Search for the cell housing the specified text and yield its [x, y] center coordinate. 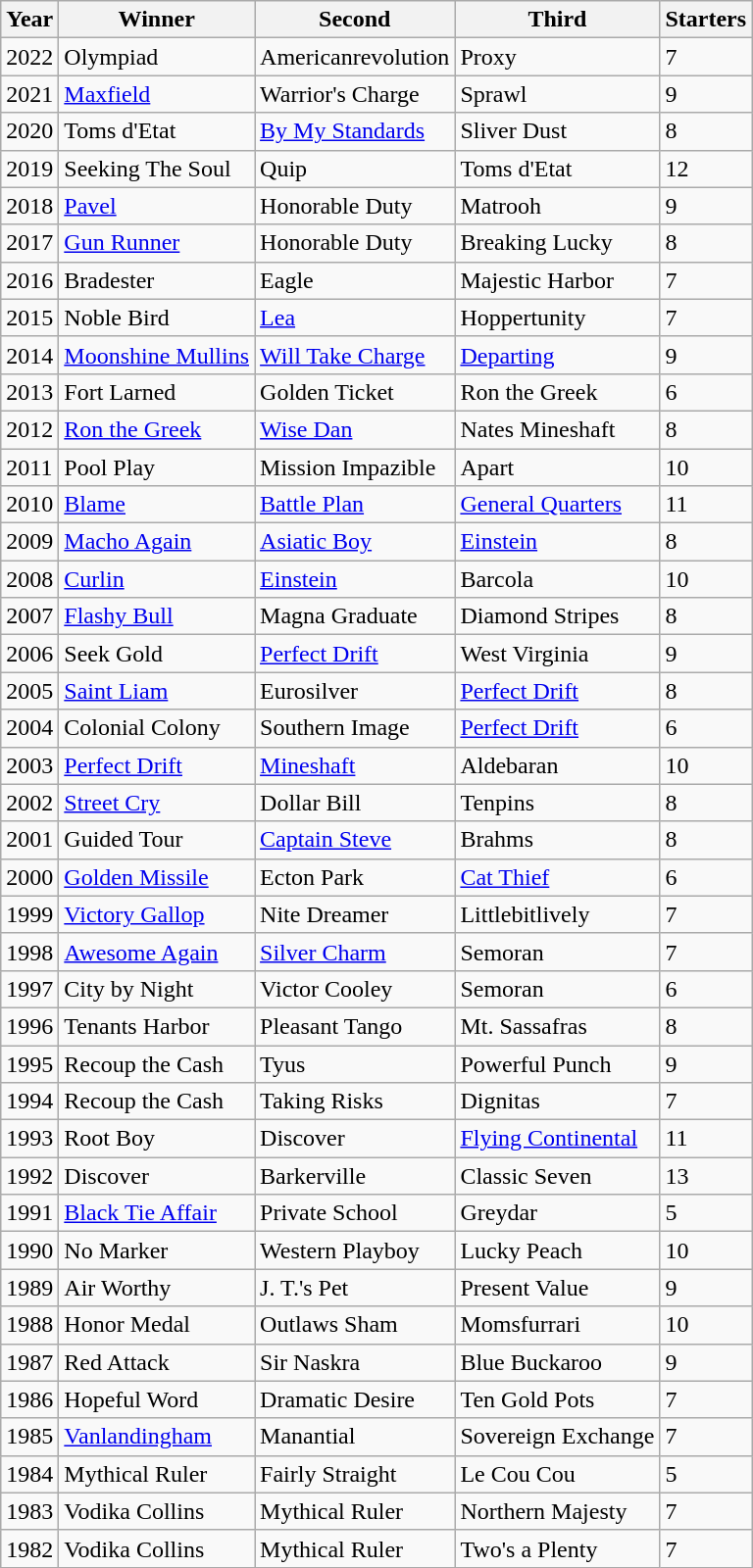
Lea [355, 318]
Sir Naskra [355, 1362]
1985 [29, 1437]
Air Worthy [157, 1288]
2015 [29, 318]
Third [557, 20]
1987 [29, 1362]
2011 [29, 467]
1983 [29, 1511]
2003 [29, 765]
Vanlandingham [157, 1437]
2007 [29, 616]
Street Cry [157, 803]
Mineshaft [355, 765]
Golden Missile [157, 877]
2018 [29, 206]
1994 [29, 1102]
Nates Mineshaft [557, 429]
2013 [29, 392]
2009 [29, 542]
Dramatic Desire [355, 1399]
Mt. Sassafras [557, 1026]
Present Value [557, 1288]
1997 [29, 989]
Littlebitlively [557, 914]
Western Playboy [355, 1250]
Tenants Harbor [157, 1026]
2014 [29, 355]
Manantial [355, 1437]
2006 [29, 654]
2010 [29, 505]
Seeking The Soul [157, 169]
Le Cou Cou [557, 1474]
Barkerville [355, 1176]
1982 [29, 1548]
12 [706, 169]
Hoppertunity [557, 318]
Fort Larned [157, 392]
Momsfurrari [557, 1325]
2008 [29, 579]
1992 [29, 1176]
1988 [29, 1325]
Hopeful Word [157, 1399]
2020 [29, 131]
2012 [29, 429]
Guided Tour [157, 840]
Black Tie Affair [157, 1213]
Second [355, 20]
Warrior's Charge [355, 94]
Year [29, 20]
Honor Medal [157, 1325]
Victor Cooley [355, 989]
Brahms [557, 840]
Noble Bird [157, 318]
Sliver Dust [557, 131]
Greydar [557, 1213]
Victory Gallop [157, 914]
Powerful Punch [557, 1063]
Macho Again [157, 542]
Quip [355, 169]
Golden Ticket [355, 392]
1986 [29, 1399]
Red Attack [157, 1362]
Awesome Again [157, 952]
2019 [29, 169]
Fairly Straight [355, 1474]
1984 [29, 1474]
Proxy [557, 57]
No Marker [157, 1250]
Cat Thief [557, 877]
Sprawl [557, 94]
Matrooh [557, 206]
Ten Gold Pots [557, 1399]
Classic Seven [557, 1176]
City by Night [157, 989]
Bradester [157, 280]
1995 [29, 1063]
Sovereign Exchange [557, 1437]
1990 [29, 1250]
Southern Image [355, 728]
1999 [29, 914]
Starters [706, 20]
2004 [29, 728]
Silver Charm [355, 952]
Tyus [355, 1063]
1996 [29, 1026]
2000 [29, 877]
General Quarters [557, 505]
1998 [29, 952]
Flying Continental [557, 1139]
Curlin [157, 579]
Moonshine Mullins [157, 355]
Pleasant Tango [355, 1026]
Dignitas [557, 1102]
Ecton Park [355, 877]
Seek Gold [157, 654]
Majestic Harbor [557, 280]
1989 [29, 1288]
Taking Risks [355, 1102]
Pool Play [157, 467]
2021 [29, 94]
Blue Buckaroo [557, 1362]
1991 [29, 1213]
Nite Dreamer [355, 914]
2017 [29, 243]
Winner [157, 20]
West Virginia [557, 654]
Eurosilver [355, 691]
Maxfield [157, 94]
Wise Dan [355, 429]
Lucky Peach [557, 1250]
Colonial Colony [157, 728]
Asiatic Boy [355, 542]
Gun Runner [157, 243]
2016 [29, 280]
Root Boy [157, 1139]
2005 [29, 691]
Blame [157, 505]
2002 [29, 803]
Magna Graduate [355, 616]
By My Standards [355, 131]
1993 [29, 1139]
Private School [355, 1213]
Barcola [557, 579]
Mission Impazible [355, 467]
Captain Steve [355, 840]
Diamond Stripes [557, 616]
Battle Plan [355, 505]
Pavel [157, 206]
13 [706, 1176]
Two's a Plenty [557, 1548]
Outlaws Sham [355, 1325]
Will Take Charge [355, 355]
Breaking Lucky [557, 243]
Apart [557, 467]
Aldebaran [557, 765]
Eagle [355, 280]
Saint Liam [157, 691]
Departing [557, 355]
Dollar Bill [355, 803]
Flashy Bull [157, 616]
Tenpins [557, 803]
2001 [29, 840]
J. T.'s Pet [355, 1288]
Americanrevolution [355, 57]
Olympiad [157, 57]
2022 [29, 57]
Northern Majesty [557, 1511]
